From the cell containing the given text, extract its center point as [x, y] coordinate. 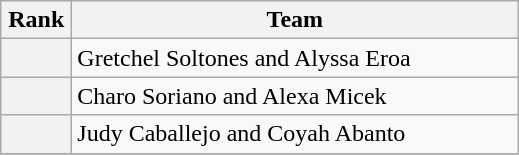
Judy Caballejo and Coyah Abanto [295, 134]
Rank [36, 20]
Gretchel Soltones and Alyssa Eroa [295, 58]
Charo Soriano and Alexa Micek [295, 96]
Team [295, 20]
